Detect which cell encompasses the target text, then output its (x, y) center coordinate. 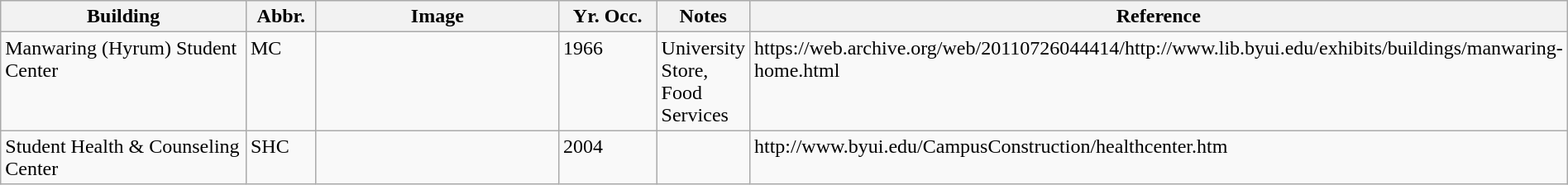
Reference (1158, 17)
http://www.byui.edu/CampusConstruction/healthcenter.htm (1158, 157)
Abbr. (281, 17)
2004 (607, 157)
Image (437, 17)
Manwaring (Hyrum) Student Center (124, 81)
Building (124, 17)
Student Health & Counseling Center (124, 157)
1966 (607, 81)
SHC (281, 157)
University Store, Food Services (703, 81)
Notes (703, 17)
https://web.archive.org/web/20110726044414/http://www.lib.byui.edu/exhibits/buildings/manwaring-home.html (1158, 81)
MC (281, 81)
Yr. Occ. (607, 17)
